Return the [x, y] coordinate for the center point of the cell that contains the specified text.  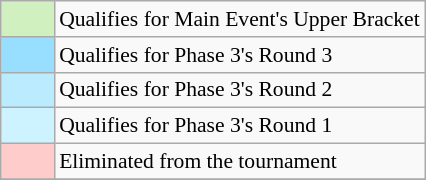
Qualifies for Phase 3's Round 3 [240, 55]
Qualifies for Main Event's Upper Bracket [240, 19]
Qualifies for Phase 3's Round 1 [240, 126]
Qualifies for Phase 3's Round 2 [240, 90]
Eliminated from the tournament [240, 162]
